Detect which cell encompasses the target text, then output its (x, y) center coordinate. 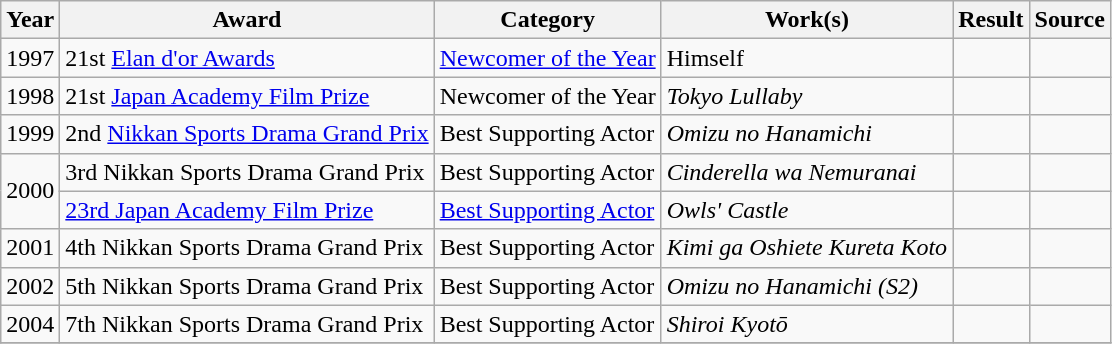
Result (991, 20)
Category (548, 20)
21st Japan Academy Film Prize (247, 96)
Owls' Castle (807, 210)
23rd Japan Academy Film Prize (247, 210)
1999 (30, 134)
Source (1070, 20)
21st Elan d'or Awards (247, 58)
Kimi ga Oshiete Kureta Koto (807, 248)
Tokyo Lullaby (807, 96)
1997 (30, 58)
2000 (30, 191)
7th Nikkan Sports Drama Grand Prix (247, 324)
2002 (30, 286)
1998 (30, 96)
2001 (30, 248)
4th Nikkan Sports Drama Grand Prix (247, 248)
2004 (30, 324)
Award (247, 20)
Cinderella wa Nemuranai (807, 172)
Shiroi Kyotō (807, 324)
2nd Nikkan Sports Drama Grand Prix (247, 134)
Work(s) (807, 20)
5th Nikkan Sports Drama Grand Prix (247, 286)
3rd Nikkan Sports Drama Grand Prix (247, 172)
Year (30, 20)
Omizu no Hanamichi (S2) (807, 286)
Omizu no Hanamichi (807, 134)
Himself (807, 58)
